Pinpoint the cell where the given text exists, returning its [X, Y] midpoint coordinate. 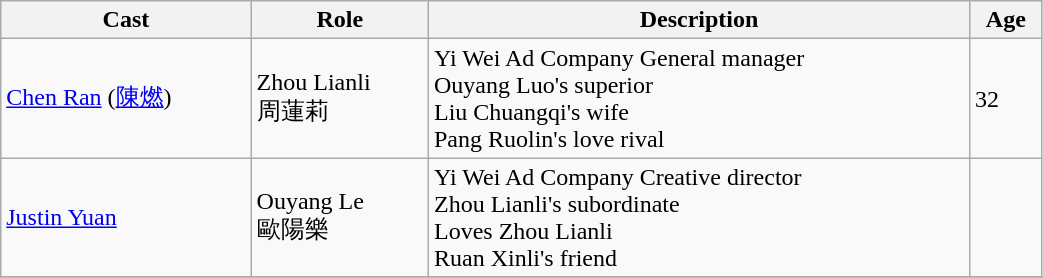
Age [1006, 20]
Yi Wei Ad Company Creative directorZhou Lianli's subordinateLoves Zhou LianliRuan Xinli's friend [698, 218]
Role [340, 20]
Cast [126, 20]
32 [1006, 98]
Description [698, 20]
Chen Ran (陳燃) [126, 98]
Justin Yuan [126, 218]
Zhou Lianli周蓮莉 [340, 98]
Yi Wei Ad Company General managerOuyang Luo's superiorLiu Chuangqi's wifePang Ruolin's love rival [698, 98]
Ouyang Le歐陽樂 [340, 218]
